Return the (X, Y) coordinate for the center point of the cell that contains the specified text.  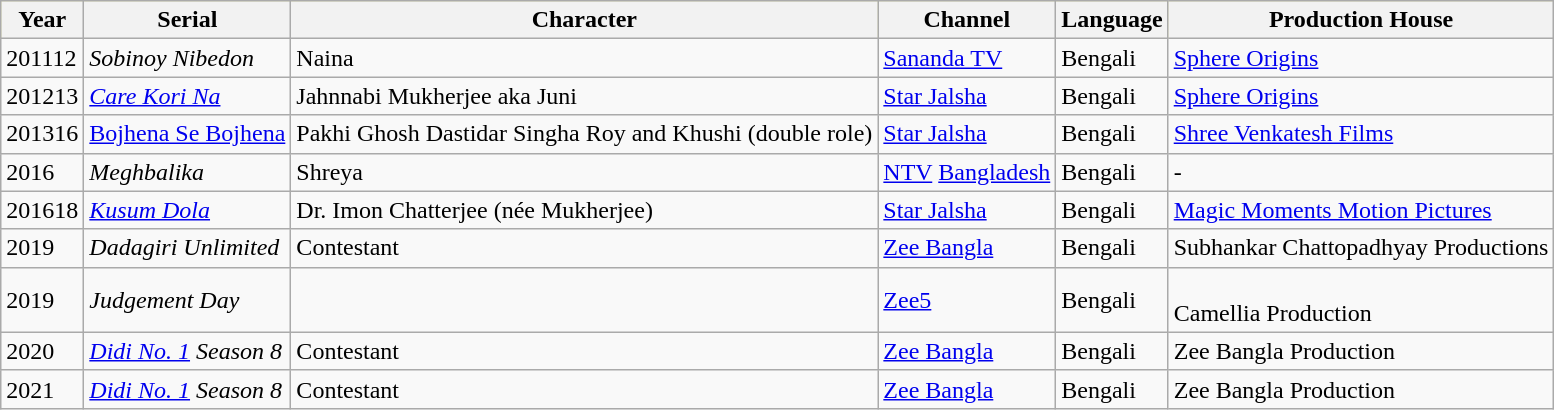
Character (584, 20)
Judgement Day (188, 300)
Kusum Dola (188, 210)
Bojhena Se Bojhena (188, 134)
201213 (42, 96)
201618 (42, 210)
Care Kori Na (188, 96)
Meghbalika (188, 172)
Dadagiri Unlimited (188, 248)
Pakhi Ghosh Dastidar Singha Roy and Khushi (double role) (584, 134)
201316 (42, 134)
201112 (42, 58)
Dr. Imon Chatterjee (née Mukherjee) (584, 210)
Sananda TV (967, 58)
2016 (42, 172)
Production House (1361, 20)
Year (42, 20)
NTV Bangladesh (967, 172)
Zee5 (967, 300)
Camellia Production (1361, 300)
Serial (188, 20)
Jahnnabi Mukherjee aka Juni (584, 96)
Sobinoy Nibedon (188, 58)
Shree Venkatesh Films (1361, 134)
Channel (967, 20)
2020 (42, 351)
2021 (42, 389)
- (1361, 172)
Language (1112, 20)
Subhankar Chattopadhyay Productions (1361, 248)
Magic Moments Motion Pictures (1361, 210)
Naina (584, 58)
Shreya (584, 172)
